Return (x, y) of the center of cell containing provided text 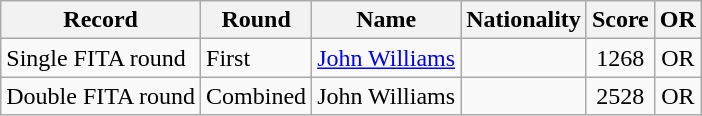
2528 (620, 96)
Double FITA round (101, 96)
Score (620, 20)
Name (386, 20)
Combined (256, 96)
Round (256, 20)
Record (101, 20)
Nationality (524, 20)
Single FITA round (101, 58)
First (256, 58)
1268 (620, 58)
